Return the [x, y] coordinate for the center point of the cell that contains the specified text.  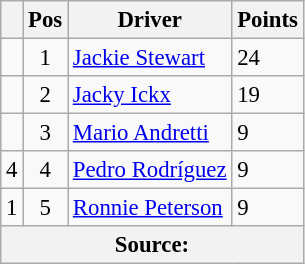
Pos [46, 20]
Mario Andretti [150, 133]
Points [268, 20]
Ronnie Peterson [150, 208]
2 [46, 95]
Driver [150, 20]
Jackie Stewart [150, 58]
5 [46, 208]
Pedro Rodríguez [150, 170]
Jacky Ickx [150, 95]
19 [268, 95]
3 [46, 133]
24 [268, 58]
Source: [152, 245]
